Provide the [X, Y] coordinate of the cell's center where the given text is located.  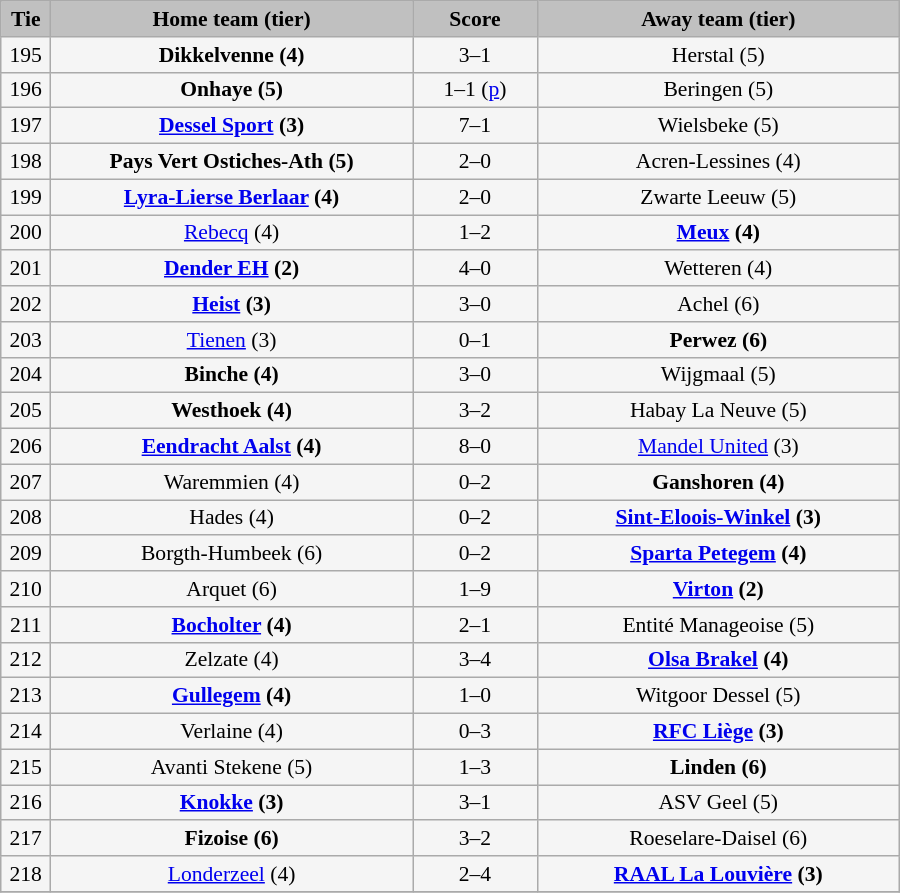
Entité Manageoise (5) [718, 625]
Olsa Brakel (4) [718, 660]
RFC Liège (3) [718, 732]
Sparta Petegem (4) [718, 554]
2–4 [476, 874]
Knokke (3) [232, 803]
Arquet (6) [232, 589]
214 [26, 732]
199 [26, 197]
210 [26, 589]
8–0 [476, 447]
Meux (4) [718, 233]
Home team (tier) [232, 19]
209 [26, 554]
7–1 [476, 126]
Herstal (5) [718, 55]
205 [26, 411]
3–4 [476, 660]
Acren-Lessines (4) [718, 162]
Fizoise (6) [232, 839]
Dikkelvenne (4) [232, 55]
Virton (2) [718, 589]
Borgth-Humbeek (6) [232, 554]
ASV Geel (5) [718, 803]
200 [26, 233]
0–3 [476, 732]
Verlaine (4) [232, 732]
218 [26, 874]
Wijgmaal (5) [718, 375]
206 [26, 447]
Zelzate (4) [232, 660]
207 [26, 482]
Score [476, 19]
Lyra-Lierse Berlaar (4) [232, 197]
Roeselare-Daisel (6) [718, 839]
Heist (3) [232, 304]
Dessel Sport (3) [232, 126]
4–0 [476, 269]
Avanti Stekene (5) [232, 767]
Waremmien (4) [232, 482]
Bocholter (4) [232, 625]
Binche (4) [232, 375]
215 [26, 767]
Mandel United (3) [718, 447]
Wielsbeke (5) [718, 126]
201 [26, 269]
Perwez (6) [718, 340]
1–1 (p) [476, 90]
Sint-Eloois-Winkel (3) [718, 518]
Londerzeel (4) [232, 874]
216 [26, 803]
195 [26, 55]
Rebecq (4) [232, 233]
Beringen (5) [718, 90]
213 [26, 696]
RAAL La Louvière (3) [718, 874]
198 [26, 162]
212 [26, 660]
1–2 [476, 233]
1–0 [476, 696]
Witgoor Dessel (5) [718, 696]
Westhoek (4) [232, 411]
211 [26, 625]
0–1 [476, 340]
Achel (6) [718, 304]
204 [26, 375]
Linden (6) [718, 767]
208 [26, 518]
202 [26, 304]
Onhaye (5) [232, 90]
Pays Vert Ostiches-Ath (5) [232, 162]
2–1 [476, 625]
Gullegem (4) [232, 696]
Eendracht Aalst (4) [232, 447]
Ganshoren (4) [718, 482]
Hades (4) [232, 518]
217 [26, 839]
Wetteren (4) [718, 269]
Zwarte Leeuw (5) [718, 197]
1–9 [476, 589]
Tie [26, 19]
Tienen (3) [232, 340]
197 [26, 126]
196 [26, 90]
Away team (tier) [718, 19]
203 [26, 340]
Habay La Neuve (5) [718, 411]
Dender EH (2) [232, 269]
1–3 [476, 767]
